Capture the cell that displays the provided text and extract its [x, y] central coordinate. 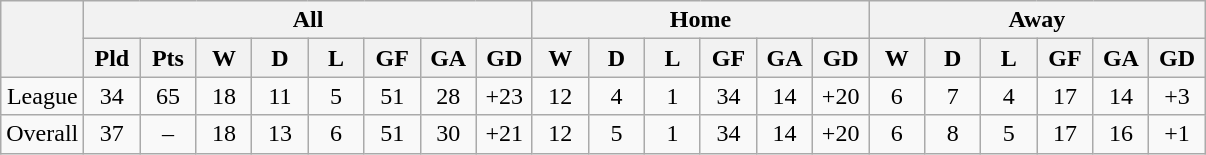
– [168, 134]
All [308, 20]
Home [700, 20]
65 [168, 96]
7 [953, 96]
28 [448, 96]
+3 [1177, 96]
League [42, 96]
30 [448, 134]
13 [280, 134]
Overall [42, 134]
+21 [504, 134]
+23 [504, 96]
Pts [168, 58]
+1 [1177, 134]
Pld [112, 58]
16 [1121, 134]
8 [953, 134]
11 [280, 96]
37 [112, 134]
Away [1037, 20]
